Return [X, Y] of the center of cell containing provided text 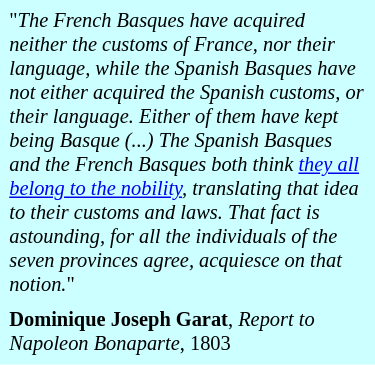
Dominique Joseph Garat, Report to Napoleon Bonaparte, 1803 [188, 332]
